Extract the (X, Y) coordinate from the center of the cell holding the provided text.  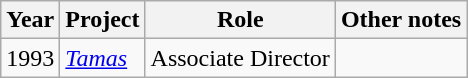
1993 (30, 58)
Other notes (400, 20)
Project (102, 20)
Role (240, 20)
Tamas (102, 58)
Associate Director (240, 58)
Year (30, 20)
